From the cell containing the given text, extract its center point as (x, y) coordinate. 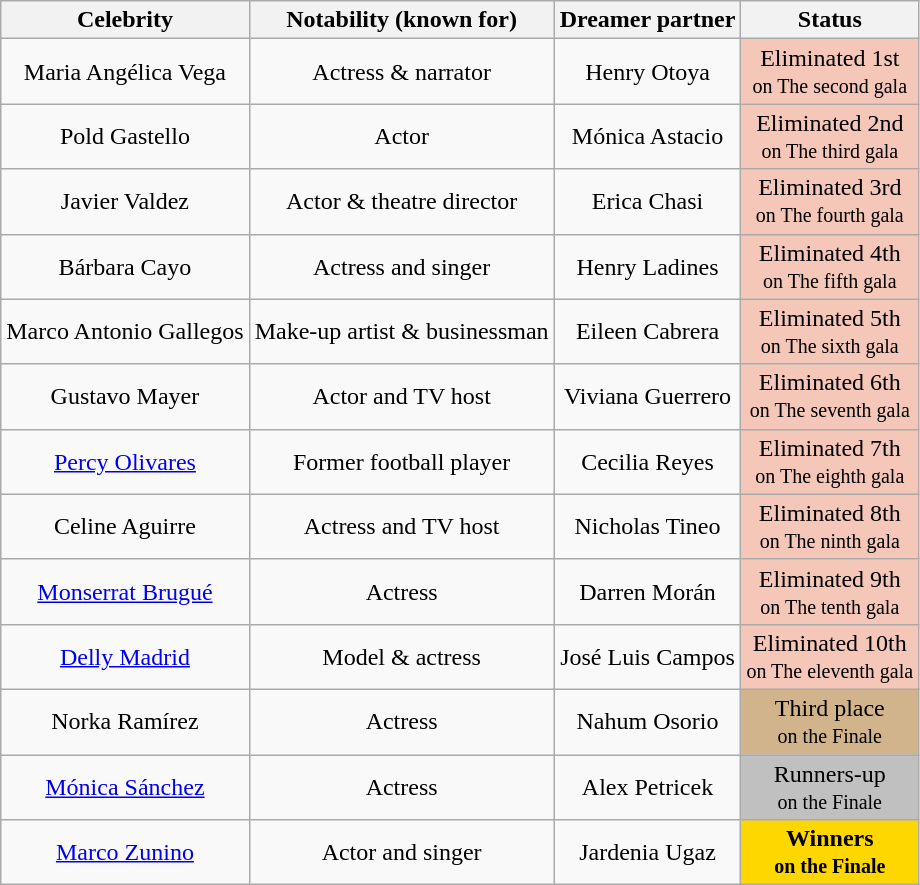
Third placeon the Finale (830, 722)
Eliminated 3rdon The fourth gala (830, 202)
Darren Morán (648, 592)
Nahum Osorio (648, 722)
Celine Aguirre (125, 526)
Monserrat Brugué (125, 592)
Actress & narrator (402, 72)
Jardenia Ugaz (648, 852)
Eliminated 1ston The second gala (830, 72)
Celebrity (125, 20)
Percy Olivares (125, 462)
Notability (known for) (402, 20)
Javier Valdez (125, 202)
Alex Petricek (648, 786)
Actor & theatre director (402, 202)
Eliminated 4thon The fifth gala (830, 266)
Viviana Guerrero (648, 396)
Status (830, 20)
Henry Otoya (648, 72)
José Luis Campos (648, 656)
Cecilia Reyes (648, 462)
Gustavo Mayer (125, 396)
Eileen Cabrera (648, 332)
Eliminated 8thon The ninth gala (830, 526)
Eliminated 10thon The eleventh gala (830, 656)
Former football player (402, 462)
Nicholas Tineo (648, 526)
Model & actress (402, 656)
Dreamer partner (648, 20)
Actress and singer (402, 266)
Marco Antonio Gallegos (125, 332)
Runners-upon the Finale (830, 786)
Actor and TV host (402, 396)
Erica Chasi (648, 202)
Make-up artist & businessman (402, 332)
Eliminated 5thon The sixth gala (830, 332)
Eliminated 9thon The tenth gala (830, 592)
Eliminated 2ndon The third gala (830, 136)
Eliminated 6thon The seventh gala (830, 396)
Actor (402, 136)
Bárbara Cayo (125, 266)
Mónica Astacio (648, 136)
Actor and singer (402, 852)
Maria Angélica Vega (125, 72)
Marco Zunino (125, 852)
Norka Ramírez (125, 722)
Winnerson the Finale (830, 852)
Mónica Sánchez (125, 786)
Eliminated 7thon The eighth gala (830, 462)
Actress and TV host (402, 526)
Pold Gastello (125, 136)
Henry Ladines (648, 266)
Delly Madrid (125, 656)
